Locate the cell with the specified text and output its (X, Y) center coordinate. 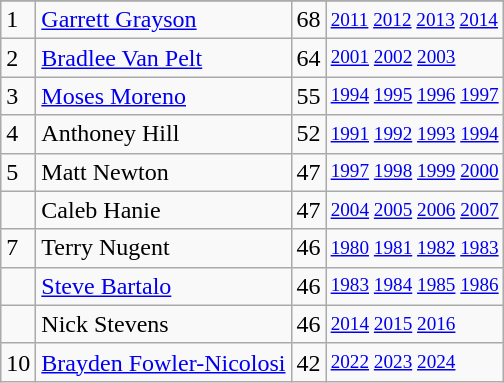
Bradlee Van Pelt (164, 58)
Terry Nugent (164, 248)
55 (308, 96)
1980 1981 1982 1983 (414, 248)
1983 1984 1985 1986 (414, 286)
1994 1995 1996 1997 (414, 96)
42 (308, 362)
7 (18, 248)
2004 2005 2006 2007 (414, 210)
2014 2015 2016 (414, 324)
2022 2023 2024 (414, 362)
3 (18, 96)
Steve Bartalo (164, 286)
Anthoney Hill (164, 134)
52 (308, 134)
1 (18, 20)
Matt Newton (164, 172)
2 (18, 58)
4 (18, 134)
Garrett Grayson (164, 20)
2001 2002 2003 (414, 58)
64 (308, 58)
68 (308, 20)
2011 2012 2013 2014 (414, 20)
Brayden Fowler-Nicolosi (164, 362)
5 (18, 172)
10 (18, 362)
Moses Moreno (164, 96)
Caleb Hanie (164, 210)
Nick Stevens (164, 324)
1991 1992 1993 1994 (414, 134)
1997 1998 1999 2000 (414, 172)
